Extract the (x, y) coordinate from the center of the cell holding the provided text.  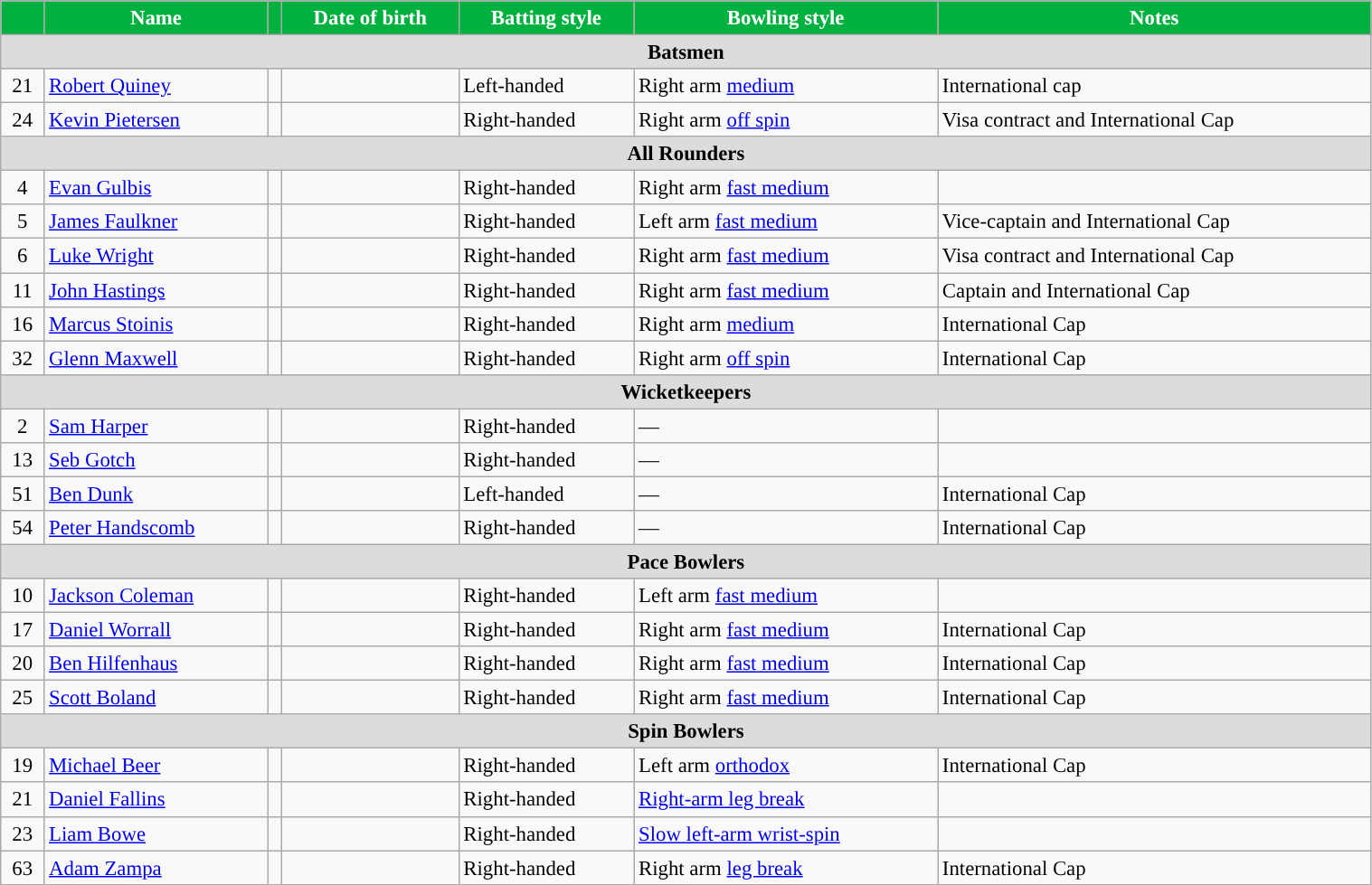
25 (23, 698)
Name (156, 18)
6 (23, 256)
Right arm leg break (786, 868)
24 (23, 120)
Peter Handscomb (156, 528)
John Hastings (156, 290)
Captain and International Cap (1155, 290)
Jackson Coleman (156, 596)
Batting style (546, 18)
Kevin Pietersen (156, 120)
Date of birth (370, 18)
Vice-captain and International Cap (1155, 221)
Ben Dunk (156, 494)
All Rounders (686, 154)
Sam Harper (156, 426)
James Faulkner (156, 221)
19 (23, 766)
Seb Gotch (156, 460)
Wicketkeepers (686, 391)
5 (23, 221)
Marcus Stoinis (156, 324)
Ben Hilfenhaus (156, 664)
11 (23, 290)
Michael Beer (156, 766)
17 (23, 630)
Notes (1155, 18)
4 (23, 188)
Luke Wright (156, 256)
Scott Boland (156, 698)
Left arm orthodox (786, 766)
63 (23, 868)
23 (23, 833)
Evan Gulbis (156, 188)
Right-arm leg break (786, 800)
Bowling style (786, 18)
Liam Bowe (156, 833)
Slow left-arm wrist-spin (786, 833)
16 (23, 324)
Adam Zampa (156, 868)
51 (23, 494)
Spin Bowlers (686, 731)
20 (23, 664)
Pace Bowlers (686, 561)
2 (23, 426)
13 (23, 460)
International cap (1155, 86)
10 (23, 596)
Robert Quiney (156, 86)
Daniel Fallins (156, 800)
32 (23, 358)
54 (23, 528)
Daniel Worrall (156, 630)
Batsmen (686, 52)
Glenn Maxwell (156, 358)
